From the cell containing the given text, extract its center point as (X, Y) coordinate. 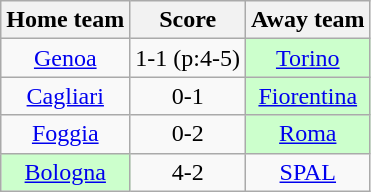
0-1 (188, 96)
Roma (308, 134)
Home team (66, 20)
Genoa (66, 58)
Away team (308, 20)
Torino (308, 58)
0-2 (188, 134)
Bologna (66, 172)
Cagliari (66, 96)
4-2 (188, 172)
Foggia (66, 134)
Fiorentina (308, 96)
1-1 (p:4-5) (188, 58)
Score (188, 20)
SPAL (308, 172)
